Identify which cell holds the provided text, then report its [x, y] central coordinate. 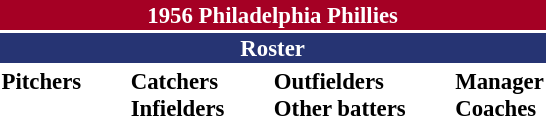
Roster [272, 48]
1956 Philadelphia Phillies [272, 15]
